Extract the [X, Y] coordinate from the center of the cell holding the provided text.  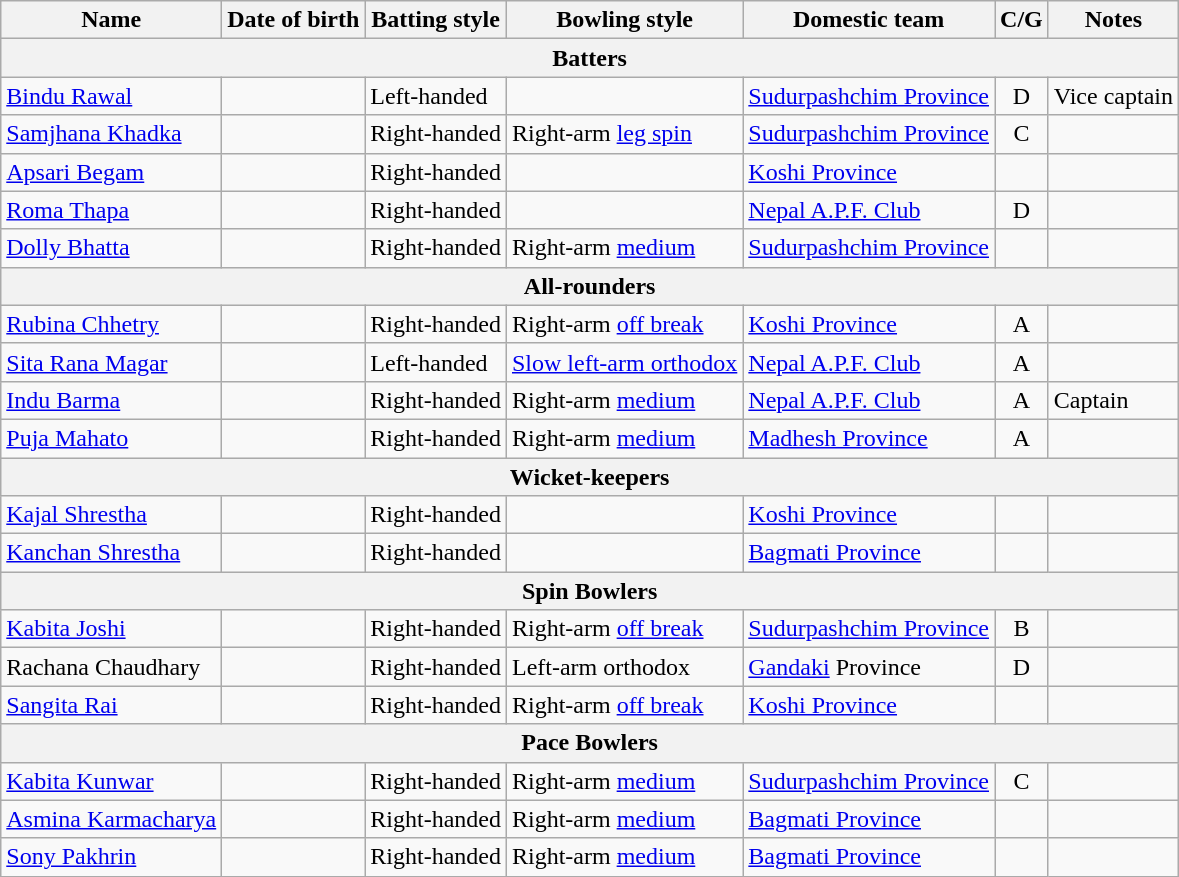
Asmina Karmacharya [112, 819]
Roma Thapa [112, 210]
Bowling style [624, 20]
Vice captain [1113, 96]
Kabita Joshi [112, 629]
Date of birth [294, 20]
Kanchan Shrestha [112, 553]
Batters [590, 58]
Bindu Rawal [112, 96]
Sita Rana Magar [112, 362]
Kajal Shrestha [112, 515]
Notes [1113, 20]
Gandaki Province [869, 667]
Left-arm orthodox [624, 667]
Sangita Rai [112, 705]
Rachana Chaudhary [112, 667]
Samjhana Khadka [112, 134]
Spin Bowlers [590, 591]
Apsari Begam [112, 172]
Madhesh Province [869, 438]
Puja Mahato [112, 438]
Rubina Chhetry [112, 324]
All-rounders [590, 286]
C/G [1022, 20]
Slow left-arm orthodox [624, 362]
Domestic team [869, 20]
Name [112, 20]
Batting style [436, 20]
Pace Bowlers [590, 743]
Sony Pakhrin [112, 857]
Captain [1113, 400]
Wicket-keepers [590, 477]
Right-arm leg spin [624, 134]
Dolly Bhatta [112, 248]
Kabita Kunwar [112, 781]
B [1022, 629]
Indu Barma [112, 400]
